Provide the [x, y] coordinate of the cell's center where the given text is located.  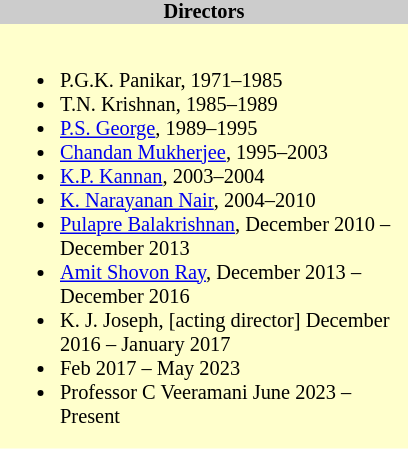
Directors [204, 12]
